Scan for the cell matching the given text and deliver its [X, Y] coordinate at center. 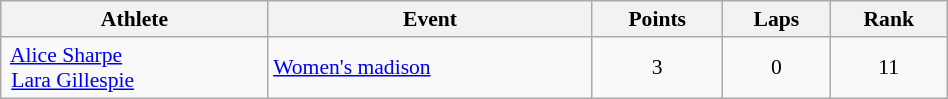
11 [888, 68]
Laps [777, 19]
Event [430, 19]
Athlete [134, 19]
Alice Sharpe Lara Gillespie [134, 68]
Rank [888, 19]
0 [777, 68]
3 [658, 68]
Women's madison [430, 68]
Points [658, 19]
